Scan for the cell matching the given text and deliver its (X, Y) coordinate at center. 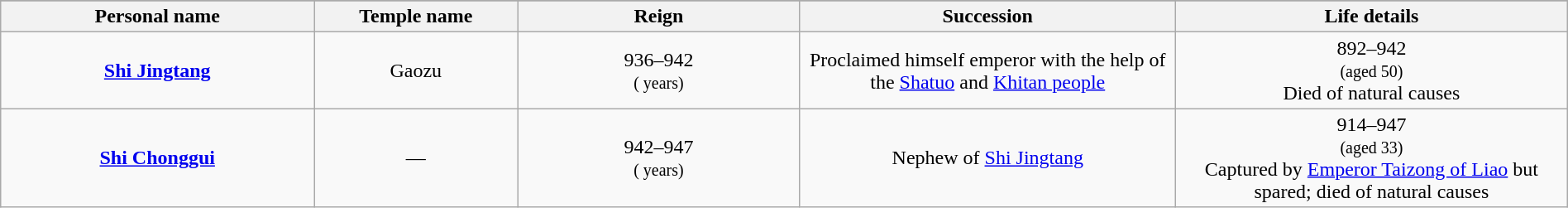
Temple name (416, 17)
Life details (1372, 17)
Shi Chonggui (157, 157)
— (416, 157)
Proclaimed himself emperor with the help of the Shatuo and Khitan people (987, 70)
Succession (987, 17)
Reign (658, 17)
936–942( years) (658, 70)
Shi Jingtang (157, 70)
914–947(aged 33)Captured by Emperor Taizong of Liao but spared; died of natural causes (1372, 157)
892–942(aged 50)Died of natural causes (1372, 70)
Personal name (157, 17)
942–947( years) (658, 157)
Gaozu (416, 70)
Nephew of Shi Jingtang (987, 157)
